Scan for the cell matching the given text and deliver its (x, y) coordinate at center. 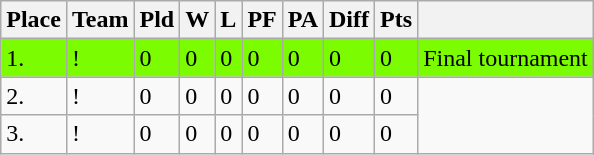
PF (262, 20)
Place (34, 20)
W (198, 20)
Team (100, 20)
PA (302, 20)
1. (34, 58)
Pld (157, 20)
Pts (396, 20)
Final tournament (506, 58)
L (228, 20)
2. (34, 96)
Diff (350, 20)
3. (34, 134)
